Provide the (x, y) coordinate of the cell's center where the given text is located.  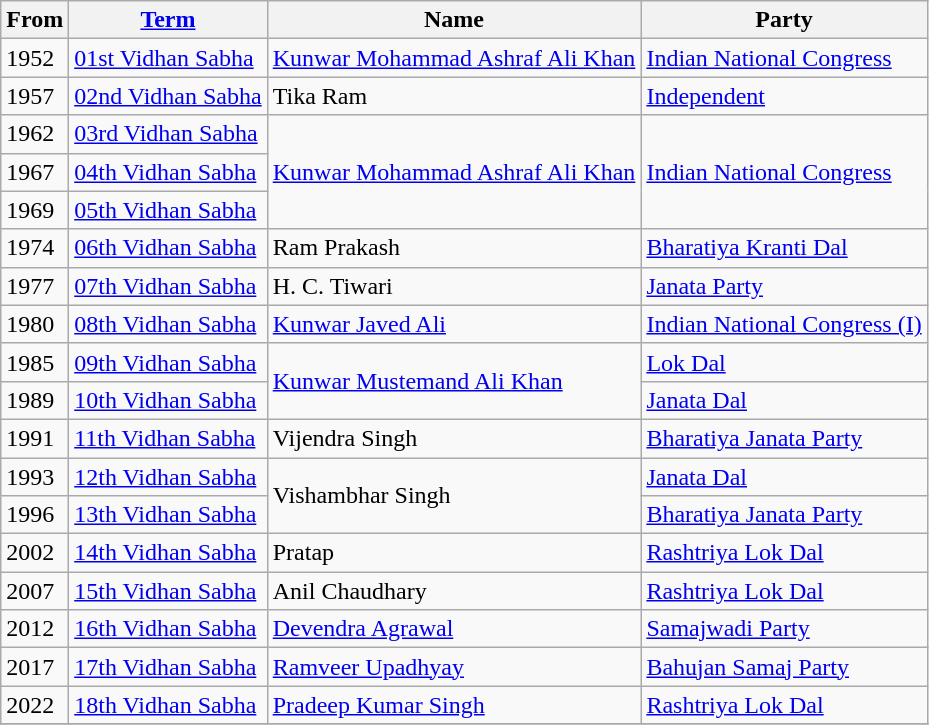
09th Vidhan Sabha (168, 362)
01st Vidhan Sabha (168, 58)
Anil Chaudhary (454, 591)
16th Vidhan Sabha (168, 629)
05th Vidhan Sabha (168, 210)
2017 (35, 667)
1962 (35, 134)
Pratap (454, 553)
1957 (35, 96)
04th Vidhan Sabha (168, 172)
1967 (35, 172)
Janata Party (784, 286)
2007 (35, 591)
11th Vidhan Sabha (168, 438)
Term (168, 20)
Pradeep Kumar Singh (454, 705)
07th Vidhan Sabha (168, 286)
Indian National Congress (I) (784, 324)
1974 (35, 248)
1952 (35, 58)
Vishambhar Singh (454, 496)
Samajwadi Party (784, 629)
18th Vidhan Sabha (168, 705)
08th Vidhan Sabha (168, 324)
Bahujan Samaj Party (784, 667)
Ram Prakash (454, 248)
2012 (35, 629)
03rd Vidhan Sabha (168, 134)
Tika Ram (454, 96)
14th Vidhan Sabha (168, 553)
From (35, 20)
10th Vidhan Sabha (168, 400)
1991 (35, 438)
2022 (35, 705)
1985 (35, 362)
1977 (35, 286)
Devendra Agrawal (454, 629)
1993 (35, 477)
2002 (35, 553)
H. C. Tiwari (454, 286)
Vijendra Singh (454, 438)
Independent (784, 96)
Ramveer Upadhyay (454, 667)
13th Vidhan Sabha (168, 515)
17th Vidhan Sabha (168, 667)
02nd Vidhan Sabha (168, 96)
Kunwar Javed Ali (454, 324)
Party (784, 20)
1996 (35, 515)
1980 (35, 324)
1969 (35, 210)
Kunwar Mustemand Ali Khan (454, 381)
Lok Dal (784, 362)
Name (454, 20)
1989 (35, 400)
06th Vidhan Sabha (168, 248)
15th Vidhan Sabha (168, 591)
12th Vidhan Sabha (168, 477)
Bharatiya Kranti Dal (784, 248)
